Output the (X, Y) coordinate of the center of the cell containing the given text.  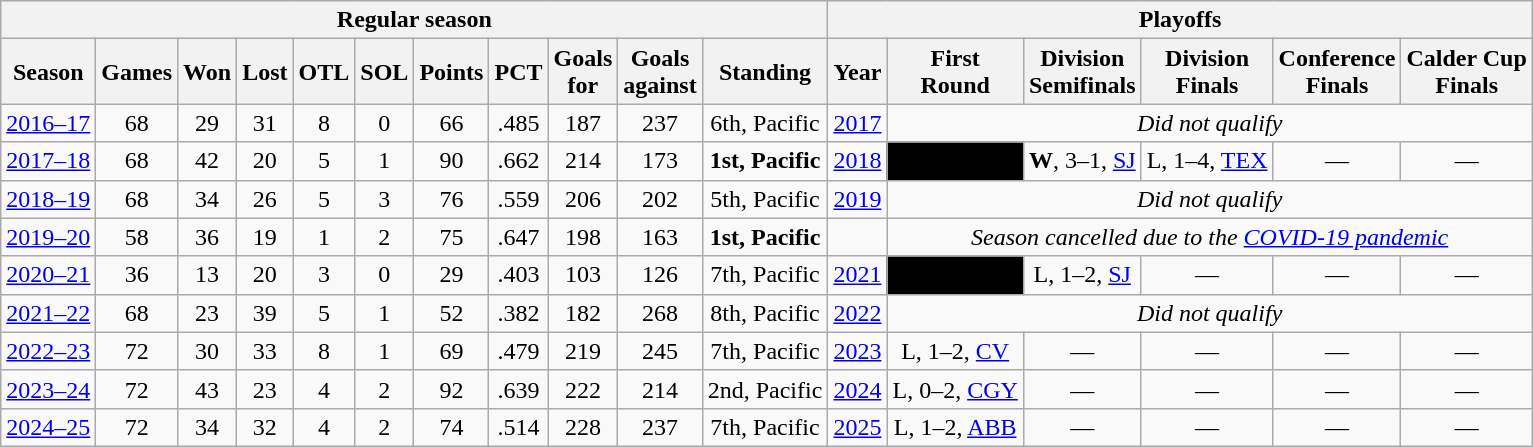
228 (583, 427)
Goalsagainst (660, 72)
33 (265, 351)
2019 (858, 199)
L, 1–2, ABB (955, 427)
2023 (858, 351)
DivisionFinals (1207, 72)
Points (452, 72)
52 (452, 313)
5th, Pacific (765, 199)
2022 (858, 313)
.514 (518, 427)
W, 3–1, SJ (1082, 161)
76 (452, 199)
219 (583, 351)
Games (137, 72)
182 (583, 313)
2024–25 (48, 427)
2021 (858, 275)
L, 1–2, SJ (1082, 275)
.647 (518, 237)
.382 (518, 313)
66 (452, 123)
2017 (858, 123)
L, 1–2, CV (955, 351)
58 (137, 237)
2018–19 (48, 199)
69 (452, 351)
6th, Pacific (765, 123)
32 (265, 427)
PCT (518, 72)
8th, Pacific (765, 313)
FirstRound (955, 72)
.403 (518, 275)
43 (208, 389)
222 (583, 389)
.485 (518, 123)
2024 (858, 389)
42 (208, 161)
2017–18 (48, 161)
30 (208, 351)
31 (265, 123)
Standing (765, 72)
Regular season (414, 20)
126 (660, 275)
173 (660, 161)
2016–17 (48, 123)
198 (583, 237)
202 (660, 199)
13 (208, 275)
Goalsfor (583, 72)
26 (265, 199)
OTL (324, 72)
2020–21 (48, 275)
ConferenceFinals (1337, 72)
Playoffs (1180, 20)
.639 (518, 389)
Season cancelled due to the COVID-19 pandemic (1210, 237)
245 (660, 351)
2021–22 (48, 313)
90 (452, 161)
75 (452, 237)
Calder CupFinals (1466, 72)
103 (583, 275)
2025 (858, 427)
2023–24 (48, 389)
39 (265, 313)
DivisionSemifinals (1082, 72)
19 (265, 237)
SOL (384, 72)
.479 (518, 351)
92 (452, 389)
L, 0–2, CGY (955, 389)
.662 (518, 161)
.559 (518, 199)
L, 1–4, TEX (1207, 161)
2018 (858, 161)
2022–23 (48, 351)
Won (208, 72)
Year (858, 72)
187 (583, 123)
Season (48, 72)
Lost (265, 72)
163 (660, 237)
2019–20 (48, 237)
268 (660, 313)
2nd, Pacific (765, 389)
74 (452, 427)
206 (583, 199)
